Output the (X, Y) coordinate of the center of the cell containing the given text.  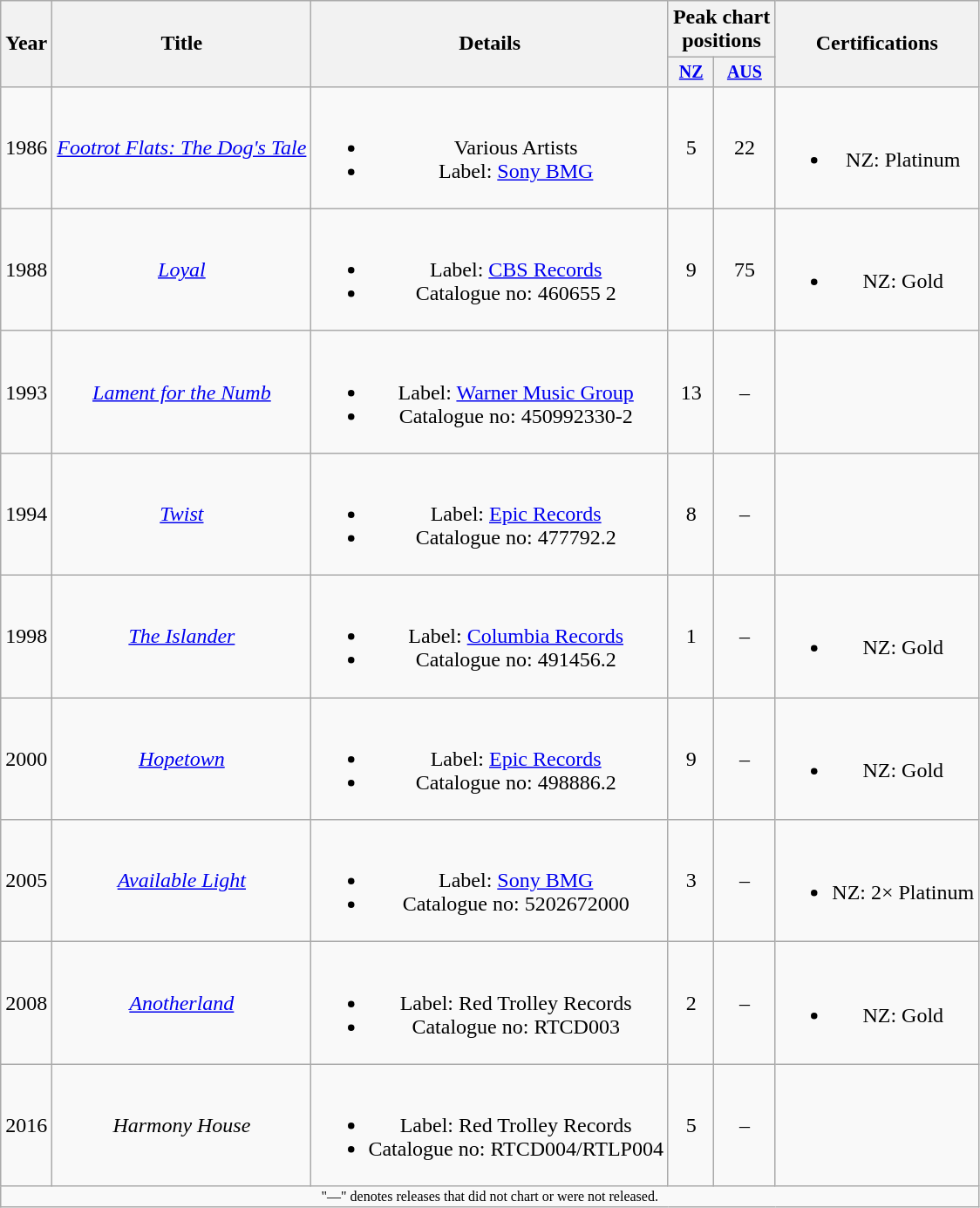
Lament for the Numb (181, 392)
Label: Sony BMGCatalogue no: 5202672000 (490, 881)
1998 (26, 637)
Hopetown (181, 759)
1988 (26, 270)
Label: Warner Music GroupCatalogue no: 450992330-2 (490, 392)
2005 (26, 881)
Harmony House (181, 1125)
NZ (691, 72)
8 (691, 514)
2 (691, 1003)
Anotherland (181, 1003)
The Islander (181, 637)
Details (490, 44)
Loyal (181, 270)
Year (26, 44)
Footrot Flats: The Dog's Tale (181, 147)
Certifications (877, 44)
1993 (26, 392)
1994 (26, 514)
Peak chartpositions (721, 30)
1 (691, 637)
1986 (26, 147)
NZ: 2× Platinum (877, 881)
Label: Red Trolley RecordsCatalogue no: RTCD003 (490, 1003)
Title (181, 44)
"—" denotes releases that did not chart or were not released. (490, 1197)
NZ: Platinum (877, 147)
Twist (181, 514)
Label: Epic RecordsCatalogue no: 477792.2 (490, 514)
AUS (745, 72)
Label: CBS RecordsCatalogue no: 460655 2 (490, 270)
Label: Columbia RecordsCatalogue no: 491456.2 (490, 637)
Various ArtistsLabel: Sony BMG (490, 147)
75 (745, 270)
13 (691, 392)
Available Light (181, 881)
Label: Epic RecordsCatalogue no: 498886.2 (490, 759)
2000 (26, 759)
22 (745, 147)
2008 (26, 1003)
Label: Red Trolley RecordsCatalogue no: RTCD004/RTLP004 (490, 1125)
2016 (26, 1125)
3 (691, 881)
